Identify which cell holds the provided text, then report its [x, y] central coordinate. 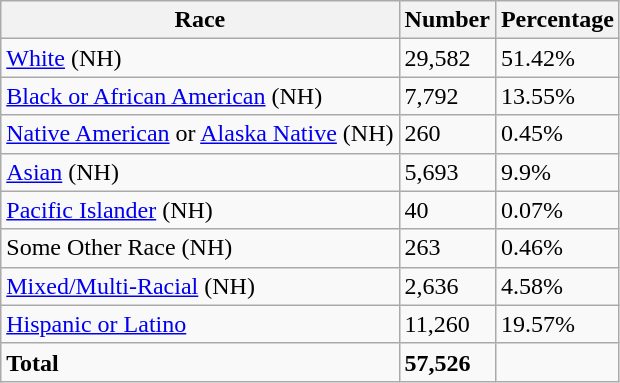
57,526 [447, 362]
0.07% [557, 210]
11,260 [447, 324]
Native American or Alaska Native (NH) [200, 134]
2,636 [447, 286]
260 [447, 134]
Asian (NH) [200, 172]
Percentage [557, 20]
Some Other Race (NH) [200, 248]
White (NH) [200, 58]
5,693 [447, 172]
7,792 [447, 96]
263 [447, 248]
4.58% [557, 286]
51.42% [557, 58]
Hispanic or Latino [200, 324]
Mixed/Multi-Racial (NH) [200, 286]
9.9% [557, 172]
19.57% [557, 324]
Race [200, 20]
0.46% [557, 248]
29,582 [447, 58]
Black or African American (NH) [200, 96]
0.45% [557, 134]
40 [447, 210]
Pacific Islander (NH) [200, 210]
Total [200, 362]
13.55% [557, 96]
Number [447, 20]
